Find where the given text appears and provide that cell's center as [x, y] coordinate. 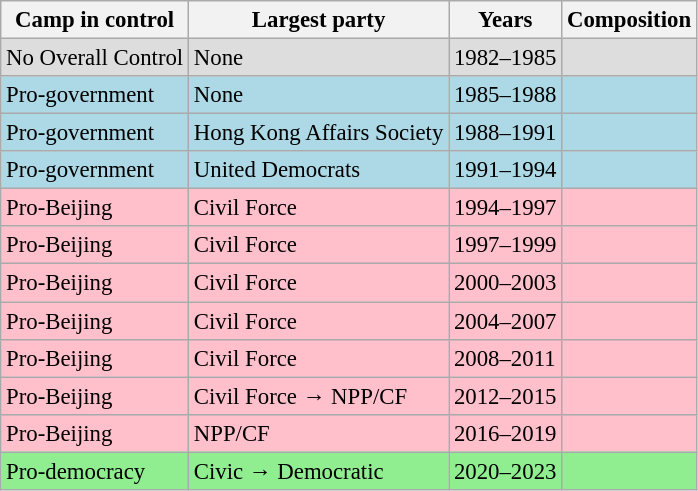
2004–2007 [506, 321]
1994–1997 [506, 208]
1991–1994 [506, 170]
2000–2003 [506, 283]
Camp in control [95, 20]
Hong Kong Affairs Society [319, 133]
Civic → Democratic [319, 471]
2012–2015 [506, 396]
NPP/CF [319, 433]
Pro-democracy [95, 471]
2016–2019 [506, 433]
Largest party [319, 20]
Composition [630, 20]
1985–1988 [506, 95]
1982–1985 [506, 58]
Civil Force → NPP/CF [319, 396]
2020–2023 [506, 471]
2008–2011 [506, 358]
1997–1999 [506, 245]
1988–1991 [506, 133]
No Overall Control [95, 58]
United Democrats [319, 170]
Years [506, 20]
